Extract the [x, y] coordinate from the center of the cell holding the provided text.  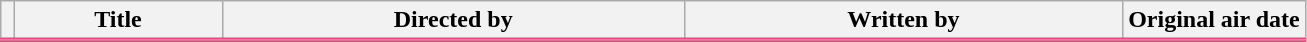
Title [118, 21]
Original air date [1214, 21]
Written by [903, 21]
Directed by [453, 21]
